Pinpoint the cell where the given text exists, returning its (x, y) midpoint coordinate. 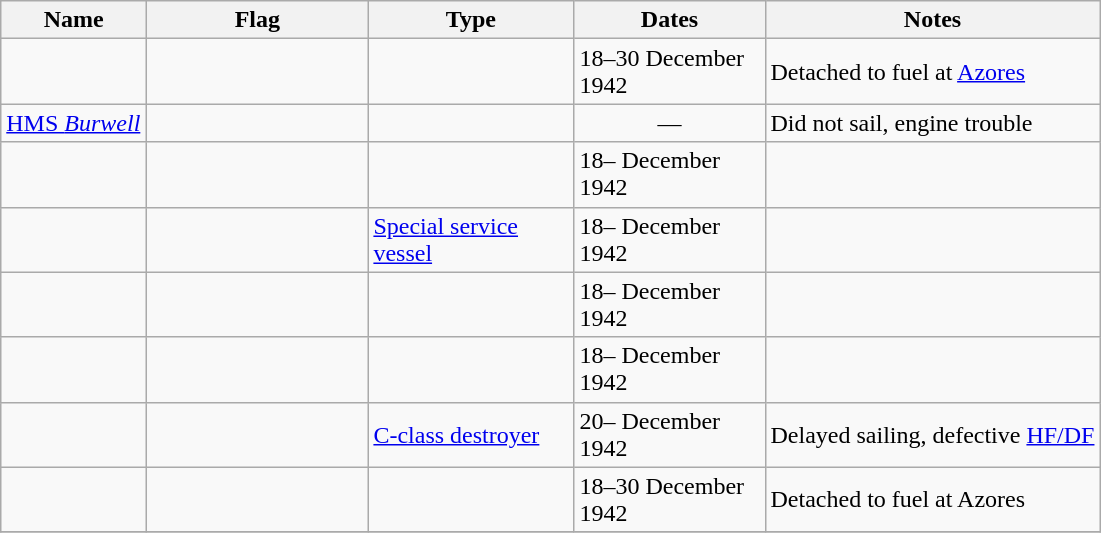
— (670, 123)
20– December 1942 (670, 434)
Name (74, 20)
Dates (670, 20)
Type (471, 20)
Notes (932, 20)
Flag (258, 20)
HMS Burwell (74, 123)
Did not sail, engine trouble (932, 123)
C-class destroyer (471, 434)
Delayed sailing, defective HF/DF (932, 434)
Special service vessel (471, 240)
